Detect which cell encompasses the target text, then output its (x, y) center coordinate. 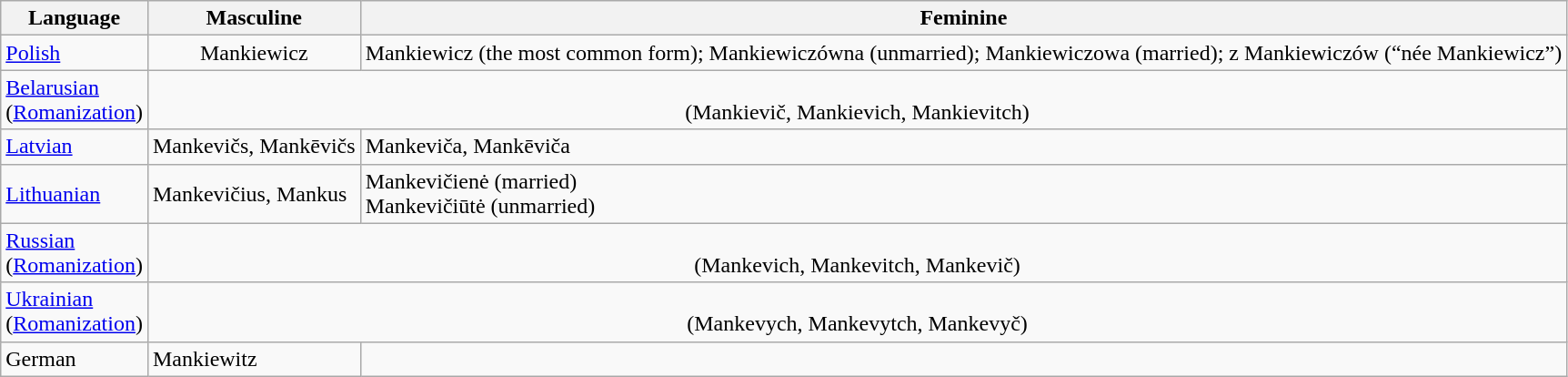
Mankevičienė (married)Mankevičiūtė (unmarried) (964, 193)
Masculine (254, 18)
Mankiewicz (the most common form); Mankiewiczówna (unmarried); Mankiewiczowa (married); z Mankiewiczów (“née Mankiewicz”) (964, 53)
(Mankevich, Mankevitch, Mankevič) (857, 253)
Mankiewicz (254, 53)
Feminine (964, 18)
Mankevičs, Mankēvičs (254, 147)
Lithuanian (75, 193)
Russian (Romanization) (75, 253)
Mankevičius, Mankus (254, 193)
Latvian (75, 147)
Ukrainian (Romanization) (75, 311)
(Mankievič, Mankievich, Mankievitch) (857, 100)
Belarusian (Romanization) (75, 100)
German (75, 359)
Polish (75, 53)
Language (75, 18)
Mankeviča, Mankēviča (964, 147)
Mankiewitz (254, 359)
(Mankevych, Mankevytch, Mankevyč) (857, 311)
